Output the [x, y] coordinate of the center of the cell containing the given text.  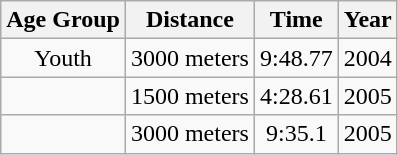
Youth [64, 58]
1500 meters [190, 96]
Age Group [64, 20]
Year [368, 20]
2004 [368, 58]
9:35.1 [296, 134]
Time [296, 20]
9:48.77 [296, 58]
Distance [190, 20]
4:28.61 [296, 96]
